Identify which cell holds the provided text, then report its (X, Y) central coordinate. 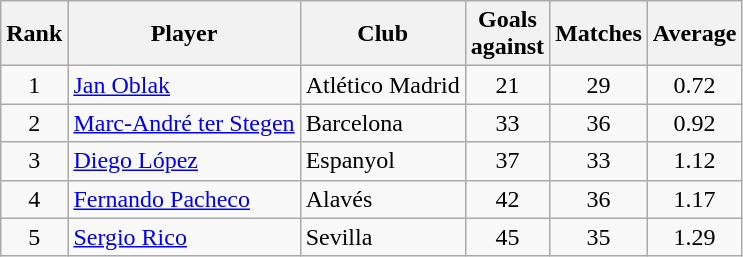
Marc-André ter Stegen (184, 123)
Barcelona (382, 123)
Fernando Pacheco (184, 199)
Jan Oblak (184, 85)
1.12 (694, 161)
45 (507, 237)
5 (34, 237)
Sevilla (382, 237)
Diego López (184, 161)
Goals against (507, 34)
1 (34, 85)
Club (382, 34)
4 (34, 199)
3 (34, 161)
Espanyol (382, 161)
Sergio Rico (184, 237)
Alavés (382, 199)
0.92 (694, 123)
35 (599, 237)
1.29 (694, 237)
Atlético Madrid (382, 85)
29 (599, 85)
Player (184, 34)
21 (507, 85)
1.17 (694, 199)
Average (694, 34)
0.72 (694, 85)
37 (507, 161)
Rank (34, 34)
42 (507, 199)
Matches (599, 34)
2 (34, 123)
